Extract the [X, Y] coordinate from the center of the cell holding the provided text.  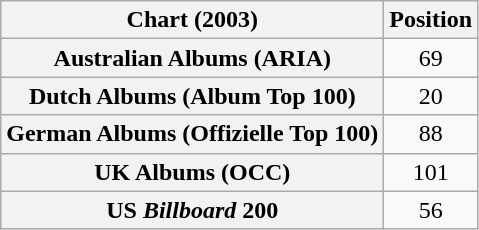
Dutch Albums (Album Top 100) [192, 96]
Chart (2003) [192, 20]
Australian Albums (ARIA) [192, 58]
German Albums (Offizielle Top 100) [192, 134]
56 [431, 210]
Position [431, 20]
US Billboard 200 [192, 210]
69 [431, 58]
88 [431, 134]
UK Albums (OCC) [192, 172]
101 [431, 172]
20 [431, 96]
